Detect which cell encompasses the target text, then output its [X, Y] center coordinate. 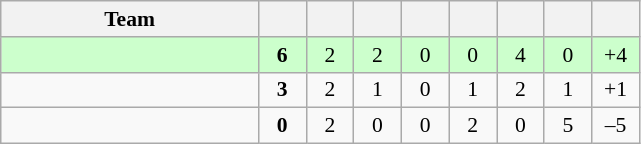
4 [520, 55]
+1 [616, 90]
+4 [616, 55]
6 [282, 55]
3 [282, 90]
5 [568, 126]
Team [130, 19]
–5 [616, 126]
